Scan for the cell matching the given text and deliver its [x, y] coordinate at center. 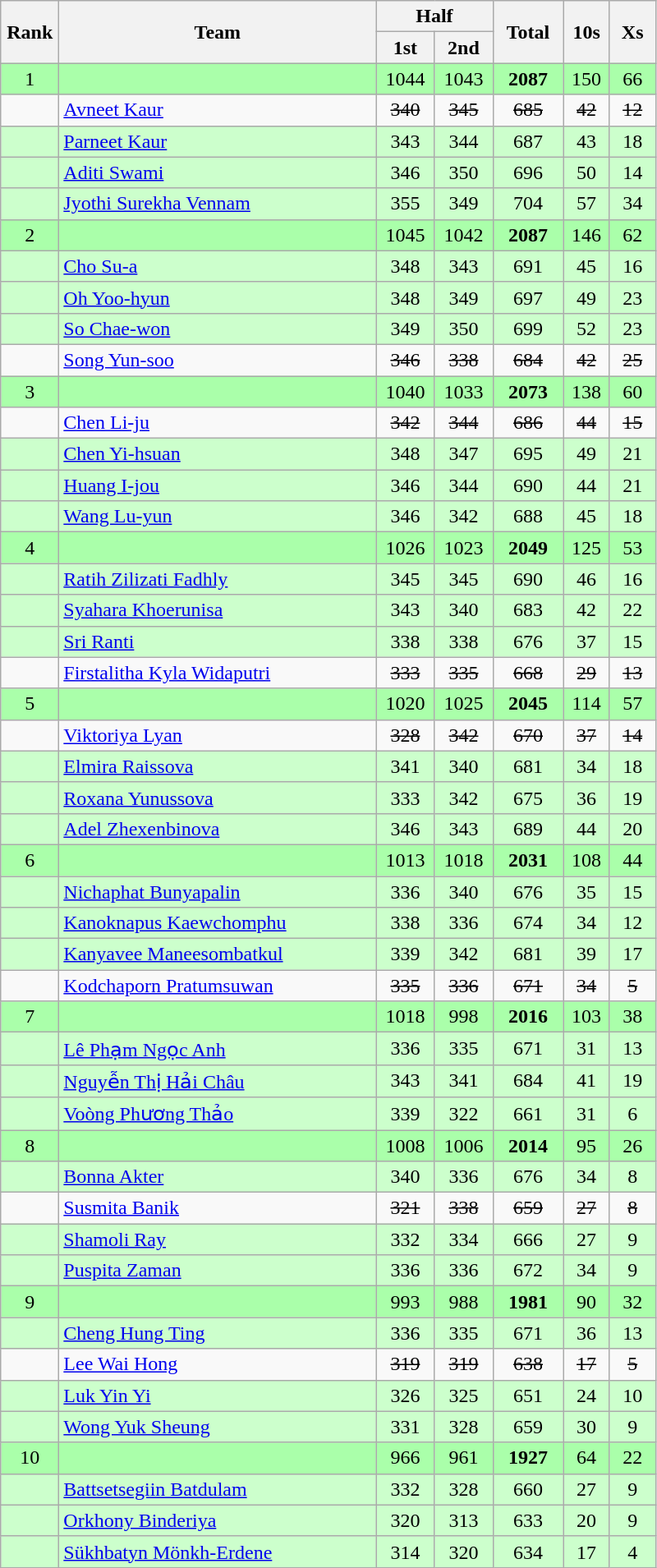
Avneet Kaur [218, 110]
2049 [528, 548]
687 [528, 141]
25 [632, 360]
52 [586, 329]
355 [406, 204]
697 [528, 297]
1 [30, 79]
2031 [528, 860]
60 [632, 392]
998 [463, 1017]
Half [434, 16]
64 [586, 1458]
2nd [463, 48]
691 [528, 266]
347 [463, 454]
Total [528, 32]
24 [586, 1396]
Roxana Yunussova [218, 798]
Viktoriya Lyan [218, 735]
38 [632, 1017]
Adel Zhexenbinova [218, 829]
Shamoli Ray [218, 1239]
62 [632, 235]
2045 [528, 704]
695 [528, 454]
672 [528, 1271]
322 [463, 1114]
688 [528, 517]
30 [586, 1427]
3 [30, 392]
2014 [528, 1146]
313 [463, 1520]
Lee Wai Hong [218, 1364]
683 [528, 610]
Sükhbatyn Mönkh-Erdene [218, 1552]
Susmita Banik [218, 1208]
1045 [406, 235]
638 [528, 1364]
Kanoknapus Kaewchomphu [218, 923]
1042 [463, 235]
32 [632, 1302]
966 [406, 1458]
661 [528, 1114]
685 [528, 110]
993 [406, 1302]
Rank [30, 32]
Lê Phạm Ngọc Anh [218, 1049]
334 [463, 1239]
Kodchaporn Pratumsuwan [218, 986]
686 [528, 423]
10s [586, 32]
1020 [406, 704]
Chen Yi-hsuan [218, 454]
1044 [406, 79]
41 [586, 1081]
108 [586, 860]
Wong Yuk Sheung [218, 1427]
1006 [463, 1146]
Luk Yin Yi [218, 1396]
325 [463, 1396]
26 [632, 1146]
674 [528, 923]
90 [586, 1302]
2016 [528, 1017]
1023 [463, 548]
326 [406, 1396]
321 [406, 1208]
125 [586, 548]
2 [30, 235]
Battsetsegiin Batdulam [218, 1489]
35 [586, 891]
39 [586, 954]
651 [528, 1396]
103 [586, 1017]
1927 [528, 1458]
689 [528, 829]
Nguyễn Thị Hải Châu [218, 1081]
95 [586, 1146]
1013 [406, 860]
1025 [463, 704]
Xs [632, 32]
988 [463, 1302]
331 [406, 1427]
Jyothi Surekha Vennam [218, 204]
Cheng Hung Ting [218, 1333]
Nichaphat Bunyapalin [218, 891]
633 [528, 1520]
666 [528, 1239]
Syahara Khoerunisa [218, 610]
1026 [406, 548]
Elmira Raissova [218, 766]
1981 [528, 1302]
Sri Ranti [218, 641]
670 [528, 735]
961 [463, 1458]
Puspita Zaman [218, 1271]
138 [586, 392]
Kanyavee Maneesombatkul [218, 954]
Voòng Phương Thảo [218, 1114]
1033 [463, 392]
53 [632, 548]
46 [586, 579]
1043 [463, 79]
675 [528, 798]
Huang I-jou [218, 485]
Aditi Swami [218, 172]
Orkhony Binderiya [218, 1520]
43 [586, 141]
66 [632, 79]
696 [528, 172]
Chen Li-ju [218, 423]
660 [528, 1489]
Firstalitha Kyla Widaputri [218, 673]
Team [218, 32]
Bonna Akter [218, 1177]
1st [406, 48]
699 [528, 329]
634 [528, 1552]
Wang Lu-yun [218, 517]
Oh Yoo-hyun [218, 297]
668 [528, 673]
114 [586, 704]
1008 [406, 1146]
314 [406, 1552]
So Chae-won [218, 329]
704 [528, 204]
2073 [528, 392]
Song Yun-soo [218, 360]
50 [586, 172]
Parneet Kaur [218, 141]
146 [586, 235]
29 [586, 673]
Cho Su-a [218, 266]
7 [30, 1017]
1040 [406, 392]
150 [586, 79]
Ratih Zilizati Fadhly [218, 579]
